Identify which cell holds the provided text, then report its [X, Y] central coordinate. 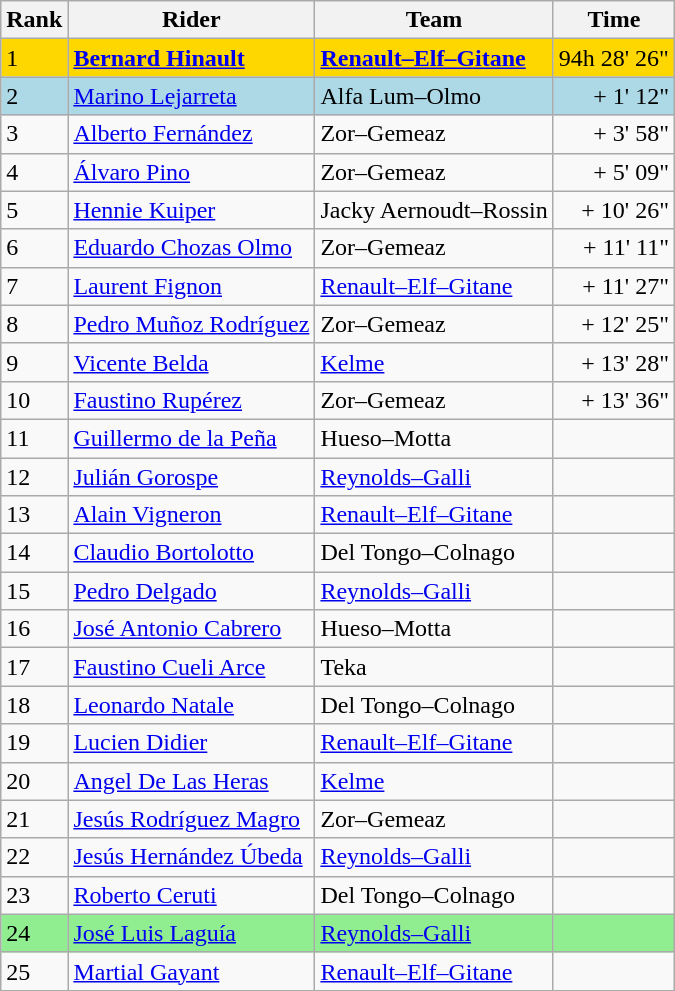
24 [34, 933]
19 [34, 743]
9 [34, 362]
3 [34, 134]
Time [614, 20]
14 [34, 553]
Guillermo de la Peña [192, 438]
23 [34, 895]
8 [34, 324]
Teka [434, 667]
+ 11' 11" [614, 248]
Faustino Rupérez [192, 400]
4 [34, 172]
Roberto Ceruti [192, 895]
+ 13' 28" [614, 362]
Rider [192, 20]
5 [34, 210]
1 [34, 58]
13 [34, 515]
+ 3' 58" [614, 134]
Lucien Didier [192, 743]
Jacky Aernoudt–Rossin [434, 210]
16 [34, 629]
12 [34, 477]
José Luis Laguía [192, 933]
Vicente Belda [192, 362]
Team [434, 20]
21 [34, 819]
José Antonio Cabrero [192, 629]
25 [34, 971]
Jesús Hernández Úbeda [192, 857]
Leonardo Natale [192, 705]
Julián Gorospe [192, 477]
Rank [34, 20]
Jesús Rodríguez Magro [192, 819]
Alberto Fernández [192, 134]
Pedro Delgado [192, 591]
18 [34, 705]
Faustino Cueli Arce [192, 667]
Laurent Fignon [192, 286]
6 [34, 248]
10 [34, 400]
+ 1' 12" [614, 96]
20 [34, 781]
11 [34, 438]
17 [34, 667]
Marino Lejarreta [192, 96]
Martial Gayant [192, 971]
+ 10' 26" [614, 210]
Eduardo Chozas Olmo [192, 248]
+ 5' 09" [614, 172]
94h 28' 26" [614, 58]
+ 11' 27" [614, 286]
Bernard Hinault [192, 58]
Álvaro Pino [192, 172]
7 [34, 286]
Pedro Muñoz Rodríguez [192, 324]
Hennie Kuiper [192, 210]
+ 12' 25" [614, 324]
22 [34, 857]
Alfa Lum–Olmo [434, 96]
Angel De Las Heras [192, 781]
Claudio Bortolotto [192, 553]
Alain Vigneron [192, 515]
2 [34, 96]
+ 13' 36" [614, 400]
15 [34, 591]
